Provide the [x, y] coordinate of the cell's center where the given text is located.  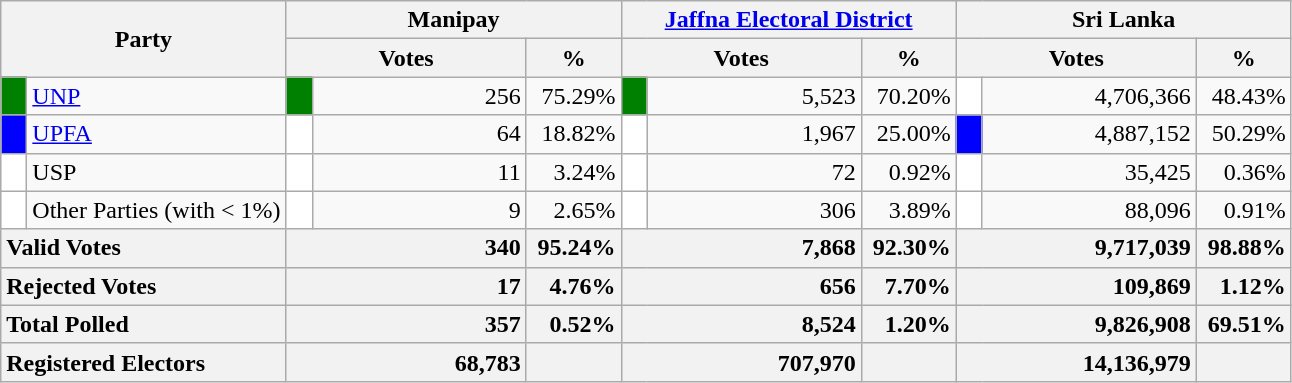
Registered Electors [144, 362]
0.92% [908, 172]
25.00% [908, 134]
68,783 [406, 362]
109,869 [1076, 286]
7.70% [908, 286]
8,524 [741, 324]
0.36% [1244, 172]
357 [406, 324]
9,717,039 [1076, 248]
306 [754, 210]
UNP [156, 96]
4,706,366 [1089, 96]
3.24% [574, 172]
50.29% [1244, 134]
7,868 [741, 248]
14,136,979 [1076, 362]
1.12% [1244, 286]
98.88% [1244, 248]
92.30% [908, 248]
4.76% [574, 286]
64 [419, 134]
Manipay [454, 20]
0.52% [574, 324]
9 [419, 210]
Rejected Votes [144, 286]
69.51% [1244, 324]
Other Parties (with < 1%) [156, 210]
70.20% [908, 96]
75.29% [574, 96]
2.65% [574, 210]
95.24% [574, 248]
48.43% [1244, 96]
Party [144, 39]
35,425 [1089, 172]
Sri Lanka [1124, 20]
4,887,152 [1089, 134]
USP [156, 172]
5,523 [754, 96]
3.89% [908, 210]
Valid Votes [144, 248]
1,967 [754, 134]
11 [419, 172]
88,096 [1089, 210]
9,826,908 [1076, 324]
1.20% [908, 324]
256 [419, 96]
UPFA [156, 134]
Jaffna Electoral District [788, 20]
656 [741, 286]
340 [406, 248]
18.82% [574, 134]
17 [406, 286]
707,970 [741, 362]
0.91% [1244, 210]
72 [754, 172]
Total Polled [144, 324]
